Scan for the cell matching the given text and deliver its [X, Y] coordinate at center. 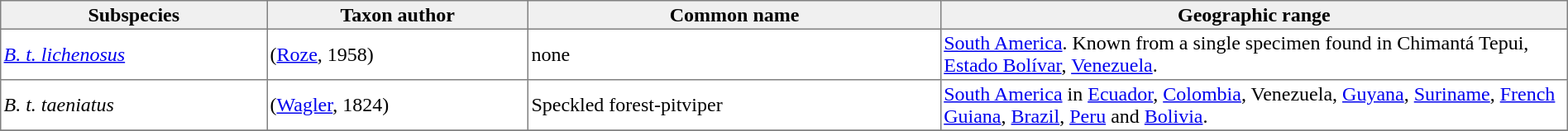
Geographic range [1254, 15]
B. t. taeniatus [134, 105]
South America in Ecuador, Colombia, Venezuela, Guyana, Suriname, French Guiana, Brazil, Peru and Bolivia. [1254, 105]
none [734, 54]
Taxon author [398, 15]
Speckled forest-pitviper [734, 105]
(Roze, 1958) [398, 54]
Subspecies [134, 15]
(Wagler, 1824) [398, 105]
South America. Known from a single specimen found in Chimantá Tepui, Estado Bolívar, Venezuela. [1254, 54]
B. t. lichenosus [134, 54]
Common name [734, 15]
